From the cell containing the given text, extract its center point as [x, y] coordinate. 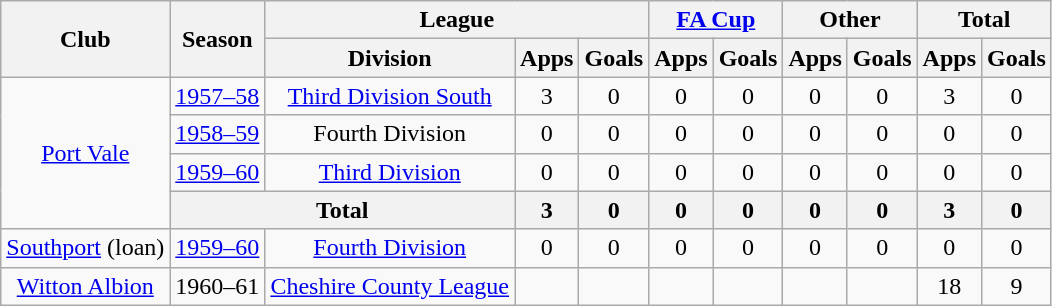
9 [1017, 286]
Third Division [390, 172]
Season [218, 39]
1957–58 [218, 96]
Third Division South [390, 96]
FA Cup [716, 20]
1958–59 [218, 134]
1960–61 [218, 286]
Club [86, 39]
18 [949, 286]
Cheshire County League [390, 286]
Witton Albion [86, 286]
Other [850, 20]
League [457, 20]
Port Vale [86, 153]
Division [390, 58]
Southport (loan) [86, 248]
